Detect which cell encompasses the target text, then output its [X, Y] center coordinate. 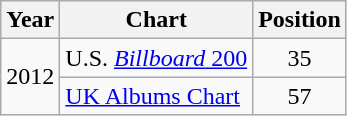
Chart [156, 20]
2012 [30, 77]
35 [300, 58]
Year [30, 20]
U.S. Billboard 200 [156, 58]
UK Albums Chart [156, 96]
Position [300, 20]
57 [300, 96]
